Detect which cell encompasses the target text, then output its [X, Y] center coordinate. 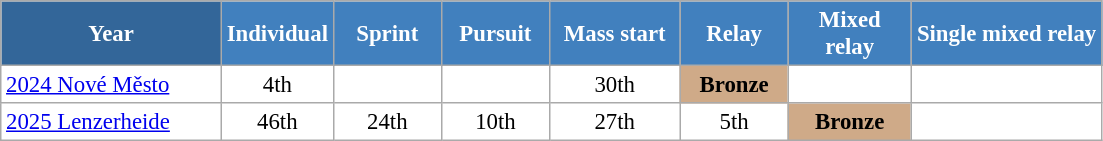
2025 Lenzerheide [112, 122]
Year [112, 34]
24th [387, 122]
4th [277, 85]
Mass start [614, 34]
Mixed relay [850, 34]
Individual [277, 34]
2024 Nové Město [112, 85]
Pursuit [495, 34]
Single mixed relay [1006, 34]
27th [614, 122]
Relay [734, 34]
46th [277, 122]
5th [734, 122]
Sprint [387, 34]
10th [495, 122]
30th [614, 85]
